Provide the [X, Y] coordinate of the cell's center where the given text is located.  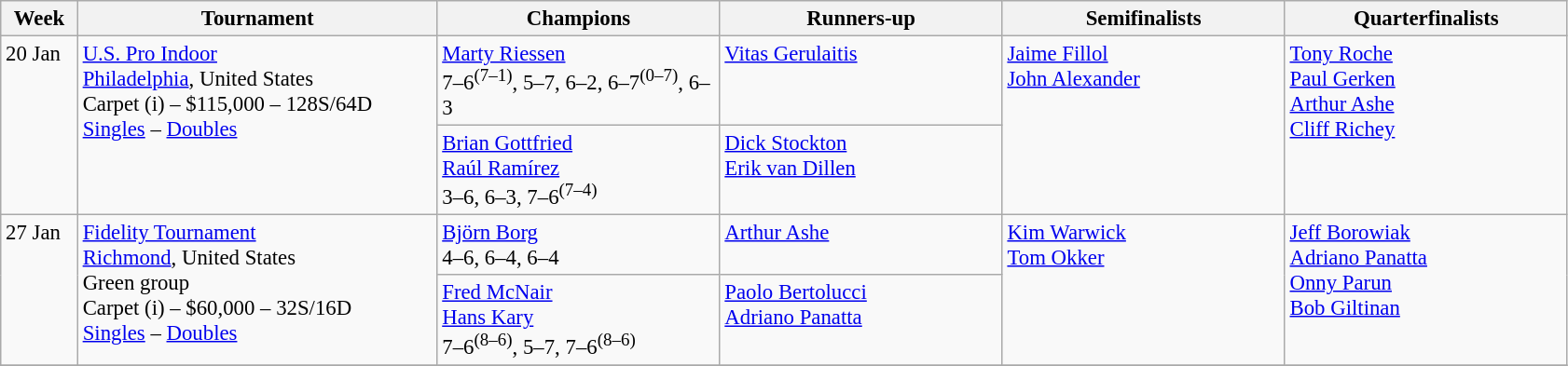
Quarterfinalists [1426, 19]
Jeff Borowiak Adriano Panatta Onny Parun Bob Giltinan [1426, 291]
Vitas Gerulaitis [861, 81]
Paolo Bertolucci Adriano Panatta [861, 320]
Björn Borg4–6, 6–4, 6–4 [578, 246]
Brian Gottfried Raúl Ramírez3–6, 6–3, 7–6(7–4) [578, 170]
Semifinalists [1143, 19]
Week [39, 19]
Runners-up [861, 19]
Arthur Ashe [861, 246]
Champions [578, 19]
Tony Roche Paul Gerken Arthur Ashe Cliff Richey [1426, 126]
20 Jan [39, 126]
Dick Stockton Erik van Dillen [861, 170]
Tournament [257, 19]
Fidelity Tournament Richmond, United States Green group Carpet (i) – $60,000 – 32S/16D Singles – Doubles [257, 291]
Marty Riessen7–6(7–1), 5–7, 6–2, 6–7(0–7), 6–3 [578, 81]
Jaime Fillol John Alexander [1143, 126]
27 Jan [39, 291]
Fred McNair Hans Kary7–6(8–6), 5–7, 7–6(8–6) [578, 320]
Kim Warwick Tom Okker [1143, 291]
U.S. Pro Indoor Philadelphia, United StatesCarpet (i) – $115,000 – 128S/64D Singles – Doubles [257, 126]
